For the text-containing cell, return its midpoint in (x, y) coordinate format. 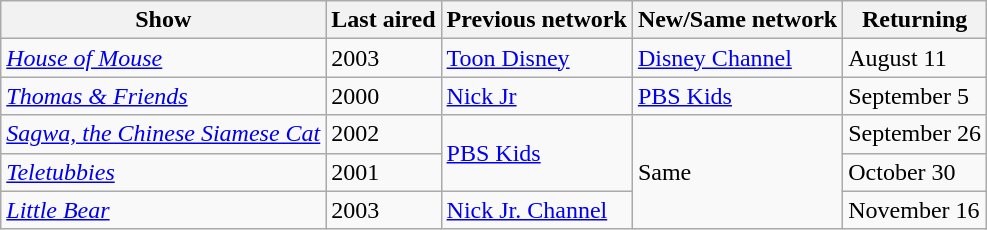
2000 (384, 96)
Sagwa, the Chinese Siamese Cat (164, 134)
Previous network (536, 20)
Disney Channel (737, 58)
Nick Jr (536, 96)
November 16 (915, 210)
Same (737, 172)
Nick Jr. Channel (536, 210)
Teletubbies (164, 172)
September 5 (915, 96)
August 11 (915, 58)
Thomas & Friends (164, 96)
September 26 (915, 134)
Toon Disney (536, 58)
New/Same network (737, 20)
October 30 (915, 172)
Returning (915, 20)
Show (164, 20)
2002 (384, 134)
Last aired (384, 20)
Little Bear (164, 210)
House of Mouse (164, 58)
2001 (384, 172)
